Locate the cell with the specified text and output its (x, y) center coordinate. 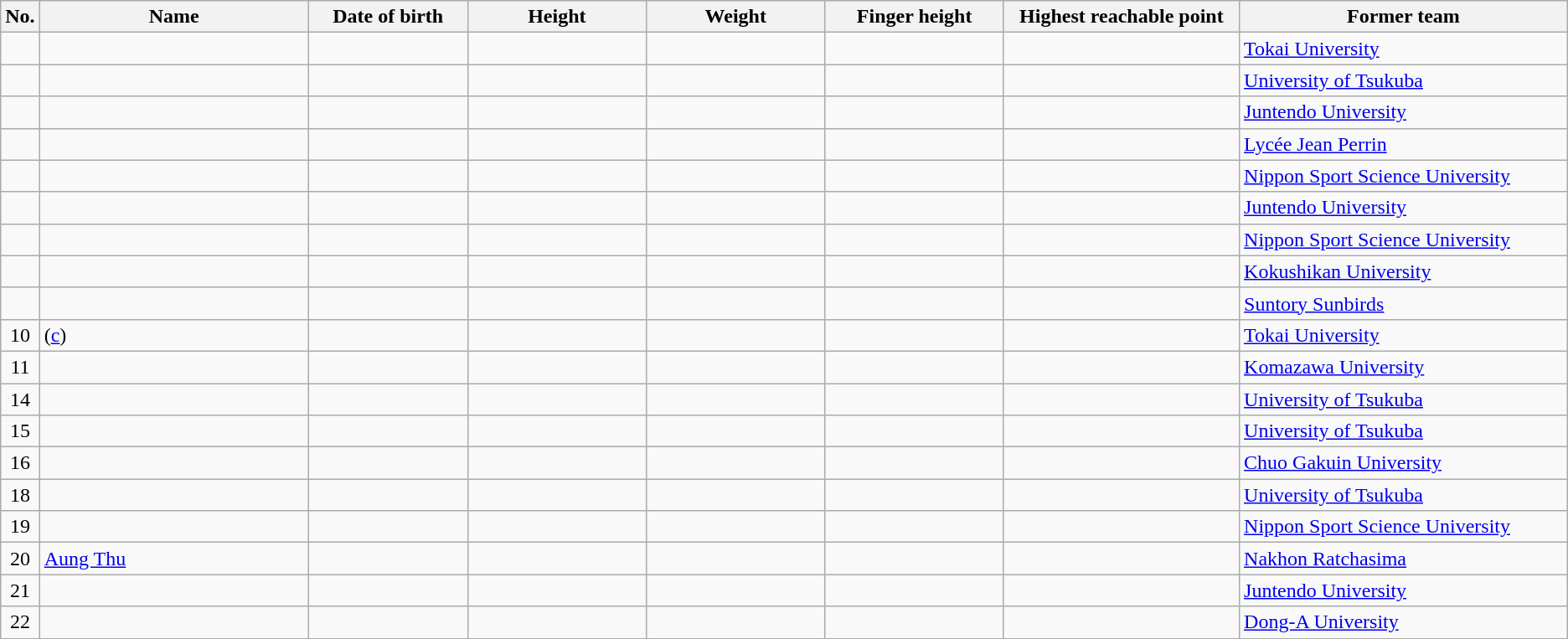
Lycée Jean Perrin (1404, 144)
Chuo Gakuin University (1404, 463)
Highest reachable point (1121, 17)
Weight (735, 17)
Date of birth (388, 17)
Finger height (915, 17)
16 (20, 463)
22 (20, 622)
Former team (1404, 17)
Dong-A University (1404, 622)
Name (174, 17)
Komazawa University (1404, 367)
Kokushikan University (1404, 271)
20 (20, 559)
11 (20, 367)
21 (20, 590)
Nakhon Ratchasima (1404, 559)
10 (20, 335)
15 (20, 431)
Aung Thu (174, 559)
14 (20, 399)
No. (20, 17)
(c) (174, 335)
18 (20, 495)
Height (556, 17)
Suntory Sunbirds (1404, 303)
19 (20, 527)
